Return the [x, y] coordinate for the center point of the cell that contains the specified text.  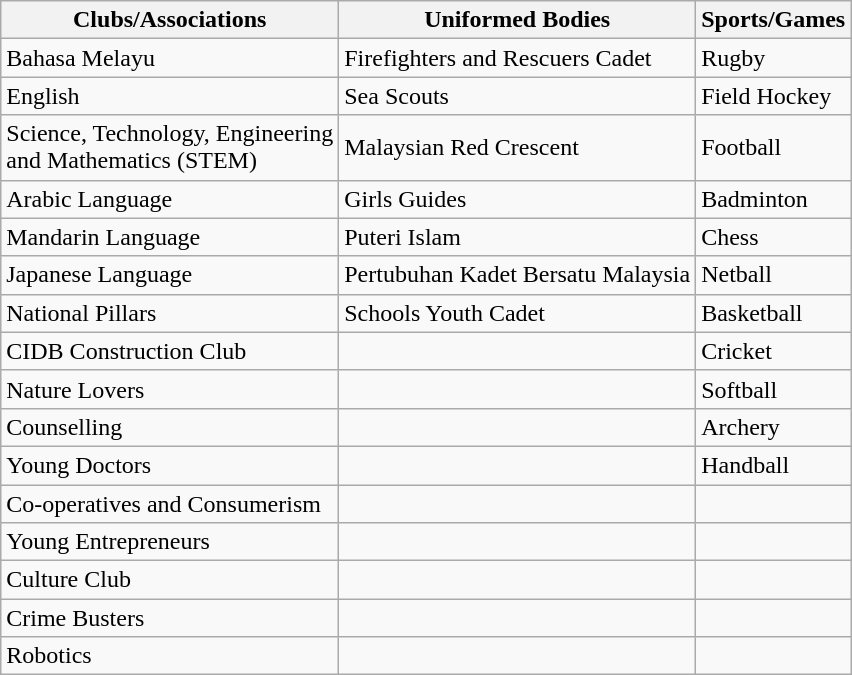
CIDB Construction Club [170, 351]
Culture Club [170, 580]
National Pillars [170, 313]
Young Doctors [170, 465]
Mandarin Language [170, 237]
Firefighters and Rescuers Cadet [518, 58]
Counselling [170, 427]
Handball [774, 465]
Field Hockey [774, 96]
English [170, 96]
Robotics [170, 656]
Sports/Games [774, 20]
Cricket [774, 351]
Football [774, 148]
Sea Scouts [518, 96]
Softball [774, 389]
Chess [774, 237]
Schools Youth Cadet [518, 313]
Basketball [774, 313]
Uniformed Bodies [518, 20]
Nature Lovers [170, 389]
Clubs/Associations [170, 20]
Netball [774, 275]
Malaysian Red Crescent [518, 148]
Arabic Language [170, 199]
Pertubuhan Kadet Bersatu Malaysia [518, 275]
Science, Technology, Engineeringand Mathematics (STEM) [170, 148]
Crime Busters [170, 618]
Japanese Language [170, 275]
Co-operatives and Consumerism [170, 503]
Archery [774, 427]
Bahasa Melayu [170, 58]
Girls Guides [518, 199]
Badminton [774, 199]
Rugby [774, 58]
Puteri Islam [518, 237]
Young Entrepreneurs [170, 542]
